Pinpoint the cell where the given text exists, returning its [X, Y] midpoint coordinate. 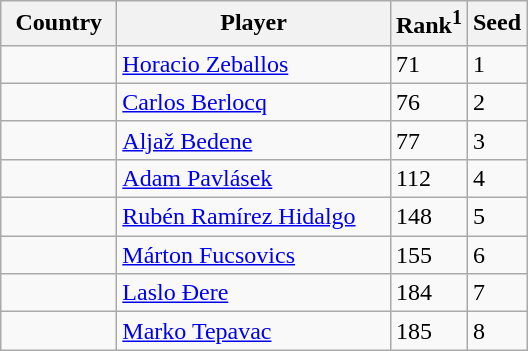
Márton Fucsovics [254, 255]
112 [428, 178]
Rubén Ramírez Hidalgo [254, 217]
Laslo Đere [254, 293]
4 [496, 178]
Adam Pavlásek [254, 178]
77 [428, 140]
7 [496, 293]
3 [496, 140]
2 [496, 102]
155 [428, 255]
Marko Tepavac [254, 331]
Player [254, 24]
8 [496, 331]
Country [59, 24]
Rank1 [428, 24]
Horacio Zeballos [254, 64]
76 [428, 102]
148 [428, 217]
184 [428, 293]
Aljaž Bedene [254, 140]
6 [496, 255]
71 [428, 64]
1 [496, 64]
Seed [496, 24]
Carlos Berlocq [254, 102]
5 [496, 217]
185 [428, 331]
